Pinpoint the cell where the given text exists, returning its [X, Y] midpoint coordinate. 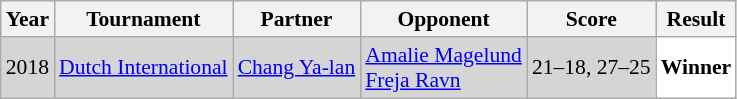
Winner [696, 68]
Opponent [444, 19]
Dutch International [144, 68]
Result [696, 19]
Partner [297, 19]
Year [28, 19]
2018 [28, 68]
Chang Ya-lan [297, 68]
21–18, 27–25 [592, 68]
Score [592, 19]
Tournament [144, 19]
Amalie Magelund Freja Ravn [444, 68]
